Return [x, y] of the center of cell containing provided text 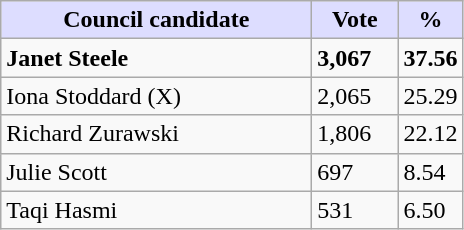
531 [355, 210]
22.12 [430, 134]
Taqi Hasmi [156, 210]
Richard Zurawski [156, 134]
Vote [355, 20]
6.50 [430, 210]
3,067 [355, 58]
Council candidate [156, 20]
1,806 [355, 134]
37.56 [430, 58]
Julie Scott [156, 172]
697 [355, 172]
8.54 [430, 172]
25.29 [430, 96]
2,065 [355, 96]
% [430, 20]
Janet Steele [156, 58]
Iona Stoddard (X) [156, 96]
